Identify which cell holds the provided text, then report its [x, y] central coordinate. 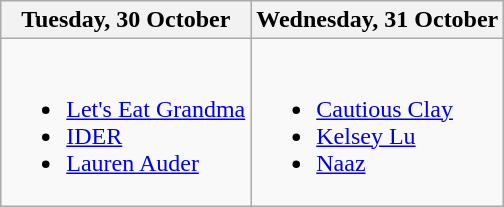
Cautious ClayKelsey LuNaaz [378, 122]
Tuesday, 30 October [126, 20]
Wednesday, 31 October [378, 20]
Let's Eat GrandmaIDERLauren Auder [126, 122]
